Return the [X, Y] coordinate for the center point of the cell that contains the specified text.  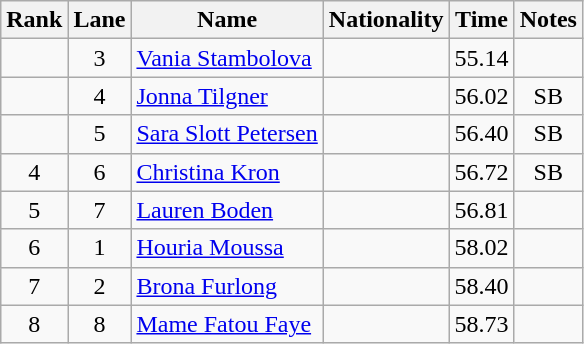
2 [100, 286]
Name [227, 20]
56.02 [482, 96]
58.73 [482, 324]
Lane [100, 20]
56.40 [482, 134]
Houria Moussa [227, 248]
58.40 [482, 286]
Time [482, 20]
Mame Fatou Faye [227, 324]
Sara Slott Petersen [227, 134]
Rank [34, 20]
56.72 [482, 172]
Nationality [386, 20]
Jonna Tilgner [227, 96]
58.02 [482, 248]
Lauren Boden [227, 210]
Brona Furlong [227, 286]
Vania Stambolova [227, 58]
55.14 [482, 58]
56.81 [482, 210]
1 [100, 248]
Notes [548, 20]
3 [100, 58]
Christina Kron [227, 172]
